Output the [x, y] coordinate of the center of the cell containing the given text.  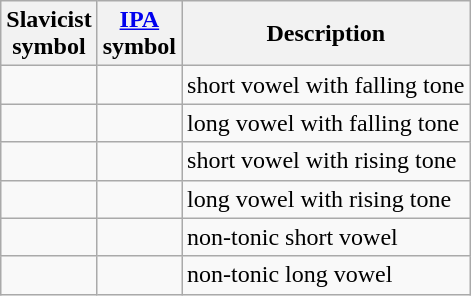
long vowel with rising tone [326, 199]
IPAsymbol [139, 34]
long vowel with falling tone [326, 123]
Description [326, 34]
non-tonic long vowel [326, 275]
short vowel with falling tone [326, 85]
non-tonic short vowel [326, 237]
short vowel with rising tone [326, 161]
Slavicistsymbol [49, 34]
